Return (X, Y) of the center of cell containing provided text 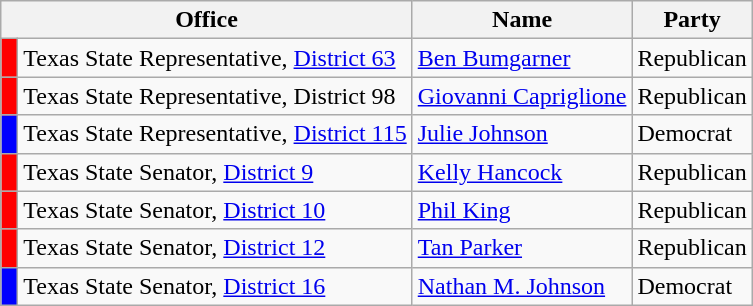
Julie Johnson (522, 134)
Texas State Senator, District 9 (215, 172)
Texas State Representative, District 115 (215, 134)
Office (206, 20)
Kelly Hancock (522, 172)
Phil King (522, 210)
Texas State Senator, District 10 (215, 210)
Texas State Representative, District 98 (215, 96)
Party (692, 20)
Name (522, 20)
Texas State Senator, District 16 (215, 286)
Giovanni Capriglione (522, 96)
Texas State Representative, District 63 (215, 58)
Ben Bumgarner (522, 58)
Nathan M. Johnson (522, 286)
Texas State Senator, District 12 (215, 248)
Tan Parker (522, 248)
